Capture the cell that displays the provided text and extract its [X, Y] central coordinate. 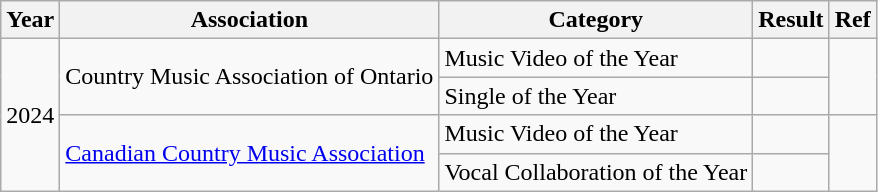
Vocal Collaboration of the Year [596, 172]
Single of the Year [596, 96]
Canadian Country Music Association [250, 153]
Result [791, 20]
Year [30, 20]
Country Music Association of Ontario [250, 77]
2024 [30, 115]
Ref [852, 20]
Association [250, 20]
Category [596, 20]
